Return (x, y) of the center of cell containing provided text 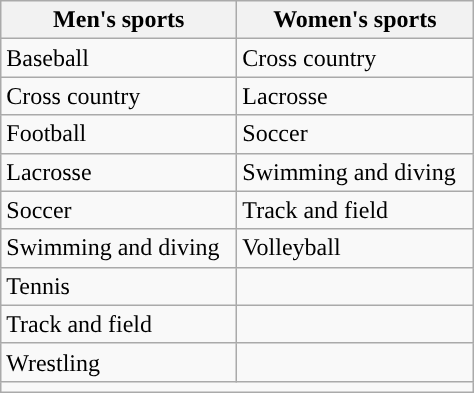
Men's sports (119, 20)
Wrestling (119, 362)
Volleyball (355, 248)
Women's sports (355, 20)
Tennis (119, 286)
Football (119, 134)
Baseball (119, 58)
